Return the (x, y) coordinate for the center point of the cell that contains the specified text.  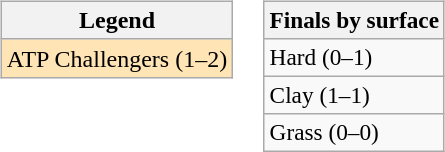
Finals by surface (354, 20)
Legend (116, 20)
Clay (1–1) (354, 95)
ATP Challengers (1–2) (116, 58)
Hard (0–1) (354, 57)
Grass (0–0) (354, 133)
